From the cell containing the given text, extract its center point as (X, Y) coordinate. 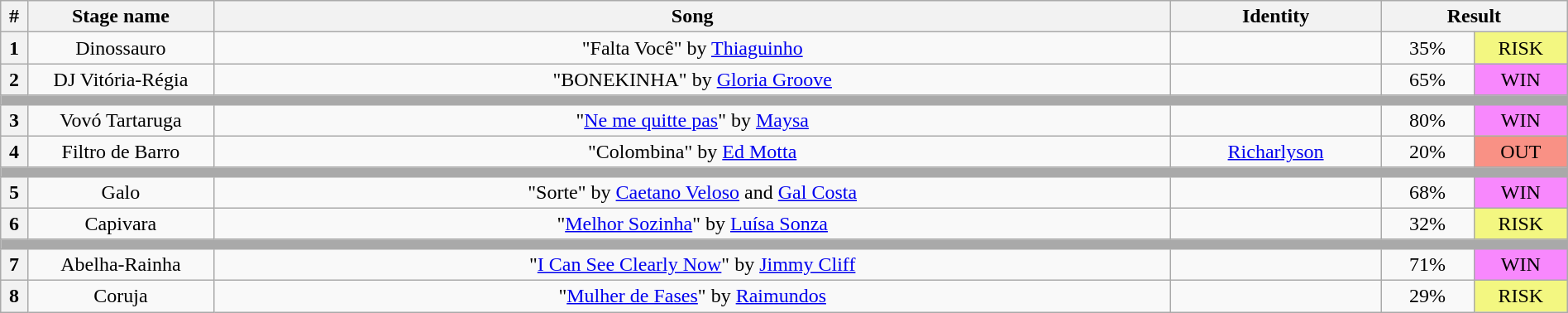
# (14, 17)
71% (1427, 264)
Capivara (121, 224)
"Falta Você" by Thiaguinho (693, 48)
6 (14, 224)
Abelha-Rainha (121, 264)
Song (693, 17)
"Colombina" by Ed Motta (693, 152)
Stage name (121, 17)
3 (14, 120)
"Melhor Sozinha" by Luísa Sonza (693, 224)
Vovó Tartaruga (121, 120)
Coruja (121, 296)
32% (1427, 224)
80% (1427, 120)
Richarlyson (1276, 152)
"I Can See Clearly Now" by Jimmy Cliff (693, 264)
DJ Vitória-Régia (121, 79)
"Sorte" by Caetano Veloso and Gal Costa (693, 192)
Result (1475, 17)
"Ne me quitte pas" by Maysa (693, 120)
2 (14, 79)
Identity (1276, 17)
8 (14, 296)
1 (14, 48)
7 (14, 264)
Galo (121, 192)
29% (1427, 296)
Filtro de Barro (121, 152)
35% (1427, 48)
"BONEKINHA" by Gloria Groove (693, 79)
5 (14, 192)
20% (1427, 152)
OUT (1520, 152)
4 (14, 152)
68% (1427, 192)
"Mulher de Fases" by Raimundos (693, 296)
Dinossauro (121, 48)
65% (1427, 79)
